Locate the cell with the specified text and output its [x, y] center coordinate. 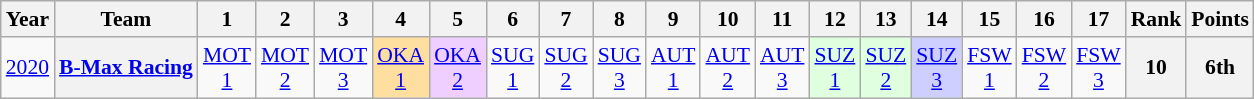
2020 [28, 68]
OKA1 [400, 68]
16 [1044, 19]
3 [343, 19]
FSW2 [1044, 68]
6 [512, 19]
2 [285, 19]
11 [782, 19]
SUZ1 [834, 68]
Rank [1156, 19]
SUG2 [566, 68]
OKA2 [458, 68]
13 [886, 19]
FSW1 [990, 68]
AUT2 [727, 68]
AUT3 [782, 68]
SUG3 [620, 68]
7 [566, 19]
SUZ3 [936, 68]
5 [458, 19]
8 [620, 19]
AUT1 [673, 68]
6th [1220, 68]
Year [28, 19]
15 [990, 19]
12 [834, 19]
Points [1220, 19]
MOT1 [227, 68]
SUG1 [512, 68]
Team [126, 19]
1 [227, 19]
14 [936, 19]
SUZ2 [886, 68]
B-Max Racing [126, 68]
17 [1098, 19]
4 [400, 19]
MOT3 [343, 68]
FSW3 [1098, 68]
MOT2 [285, 68]
9 [673, 19]
